Output the (X, Y) coordinate of the center of the cell containing the given text.  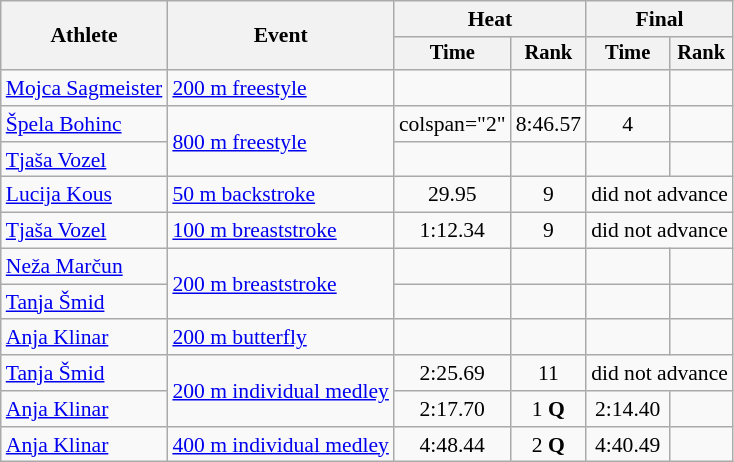
200 m butterfly (280, 338)
4 (628, 124)
200 m breaststroke (280, 284)
Athlete (84, 36)
200 m individual medley (280, 390)
Neža Marčun (84, 267)
2:25.69 (452, 373)
Mojca Sagmeister (84, 88)
29.95 (452, 195)
200 m freestyle (280, 88)
50 m backstroke (280, 195)
100 m breaststroke (280, 231)
1:12.34 (452, 231)
Lucija Kous (84, 195)
1 Q (548, 409)
2:14.40 (628, 409)
Final (660, 19)
Špela Bohinc (84, 124)
11 (548, 373)
8:46.57 (548, 124)
2:17.70 (452, 409)
colspan="2" (452, 124)
Heat (490, 19)
800 m freestyle (280, 142)
Event (280, 36)
